Extract the (x, y) coordinate from the center of the cell holding the provided text.  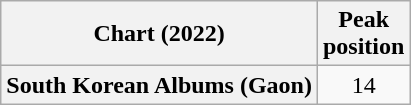
South Korean Albums (Gaon) (160, 85)
Chart (2022) (160, 34)
14 (363, 85)
Peakposition (363, 34)
